Output the (X, Y) coordinate of the center of the cell containing the given text.  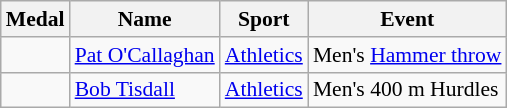
Event (408, 19)
Medal (36, 19)
Bob Tisdall (145, 90)
Men's 400 m Hurdles (408, 90)
Men's Hammer throw (408, 55)
Pat O'Callaghan (145, 55)
Sport (264, 19)
Name (145, 19)
